Capture the cell that displays the provided text and extract its [X, Y] central coordinate. 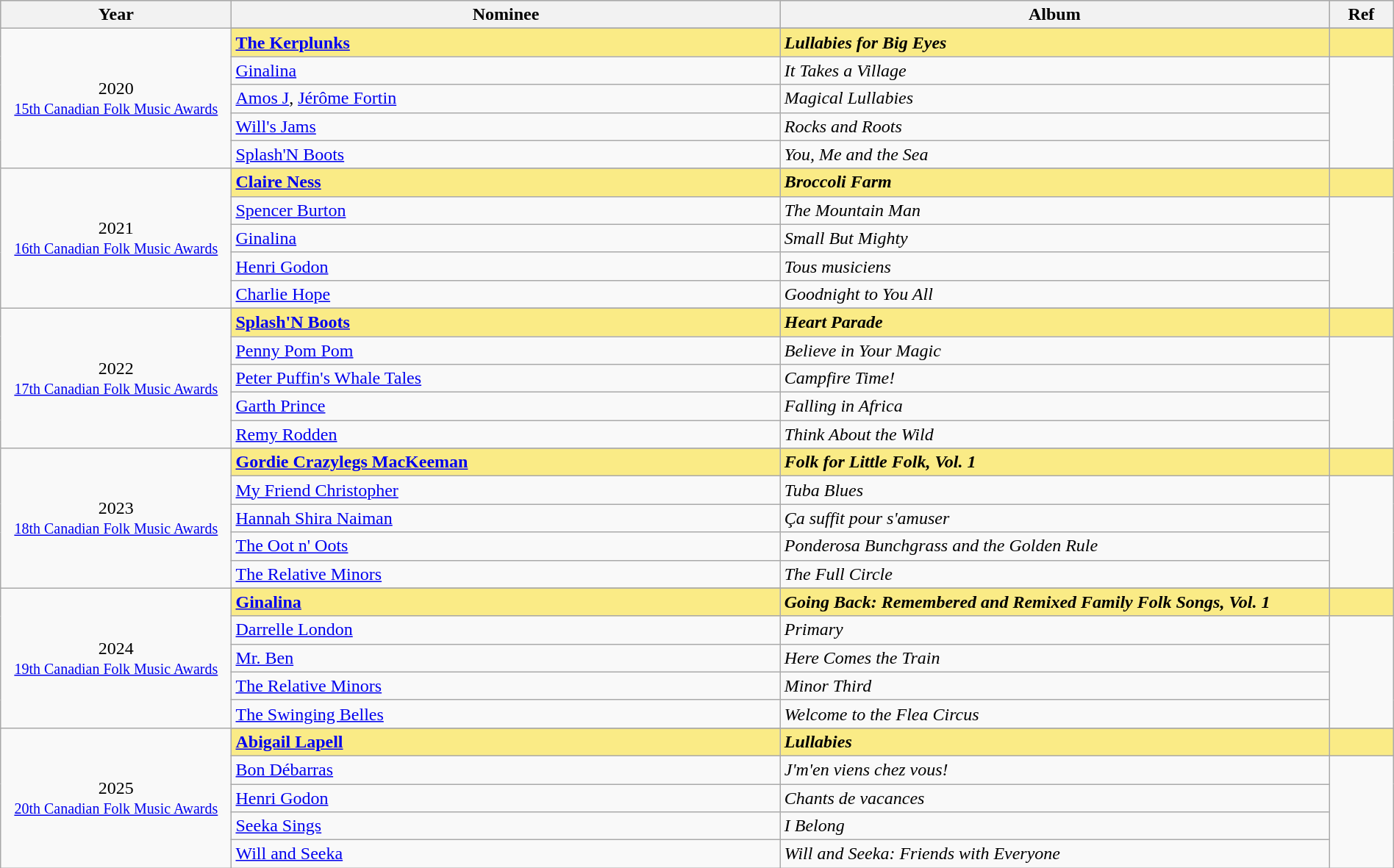
Nominee [506, 15]
Broccoli Farm [1054, 182]
Gordie Crazylegs MacKeeman [506, 462]
Amos J, Jérôme Fortin [506, 98]
Ref [1362, 15]
Falling in Africa [1054, 406]
Seeka Sings [506, 826]
2021 16th Canadian Folk Music Awards [116, 238]
Spencer Burton [506, 210]
The Full Circle [1054, 574]
Campfire Time! [1054, 379]
The Oot n' Oots [506, 546]
Abigail Lapell [506, 742]
Heart Parade [1054, 322]
You, Me and the Sea [1054, 154]
Rocks and Roots [1054, 126]
J'm'en viens chez vous! [1054, 770]
Goodnight to You All [1054, 294]
2020 15th Canadian Folk Music Awards [116, 98]
Album [1054, 15]
2025 20th Canadian Folk Music Awards [116, 797]
2023 18th Canadian Folk Music Awards [116, 518]
The Mountain Man [1054, 210]
Folk for Little Folk, Vol. 1 [1054, 462]
Ça suffit pour s'amuser [1054, 518]
Darrelle London [506, 630]
Garth Prince [506, 406]
Will and Seeka [506, 854]
I Belong [1054, 826]
Charlie Hope [506, 294]
Primary [1054, 630]
Minor Third [1054, 686]
Penny Pom Pom [506, 351]
Peter Puffin's Whale Tales [506, 379]
Hannah Shira Naiman [506, 518]
Magical Lullabies [1054, 98]
The Kerplunks [506, 43]
Lullabies for Big Eyes [1054, 43]
Mr. Ben [506, 658]
Welcome to the Flea Circus [1054, 714]
Will and Seeka: Friends with Everyone [1054, 854]
Going Back: Remembered and Remixed Family Folk Songs, Vol. 1 [1054, 602]
It Takes a Village [1054, 71]
Ponderosa Bunchgrass and the Golden Rule [1054, 546]
Tous musiciens [1054, 266]
Here Comes the Train [1054, 658]
Claire Ness [506, 182]
Tuba Blues [1054, 490]
The Swinging Belles [506, 714]
Year [116, 15]
Bon Débarras [506, 770]
Think About the Wild [1054, 434]
2022 17th Canadian Folk Music Awards [116, 378]
Lullabies [1054, 742]
2024 19th Canadian Folk Music Awards [116, 658]
Chants de vacances [1054, 797]
My Friend Christopher [506, 490]
Believe in Your Magic [1054, 351]
Remy Rodden [506, 434]
Will's Jams [506, 126]
Small But Mighty [1054, 238]
